Capture the cell that displays the provided text and extract its [X, Y] central coordinate. 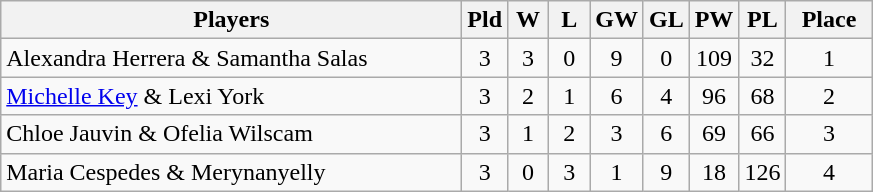
69 [714, 134]
18 [714, 172]
Alexandra Herrera & Samantha Salas [232, 58]
Maria Cespedes & Merynanyelly [232, 172]
GW [617, 20]
Pld [485, 20]
Chloe Jauvin & Ofelia Wilscam [232, 134]
109 [714, 58]
32 [762, 58]
GL [666, 20]
96 [714, 96]
W [528, 20]
68 [762, 96]
Players [232, 20]
66 [762, 134]
PL [762, 20]
PW [714, 20]
126 [762, 172]
L [570, 20]
Place [829, 20]
Michelle Key & Lexi York [232, 96]
